Detect which cell encompasses the target text, then output its (X, Y) center coordinate. 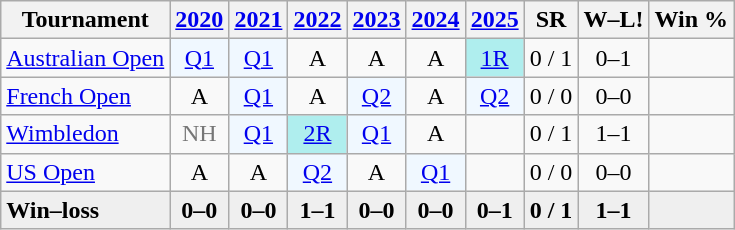
2022 (318, 20)
Tournament (86, 20)
2020 (200, 20)
Australian Open (86, 58)
Win–loss (86, 210)
2021 (258, 20)
2024 (436, 20)
2023 (376, 20)
2R (318, 134)
French Open (86, 96)
Win % (692, 20)
SR (551, 20)
1R (494, 58)
Wimbledon (86, 134)
W–L! (614, 20)
2025 (494, 20)
NH (200, 134)
US Open (86, 172)
